Identify which cell holds the provided text, then report its [X, Y] central coordinate. 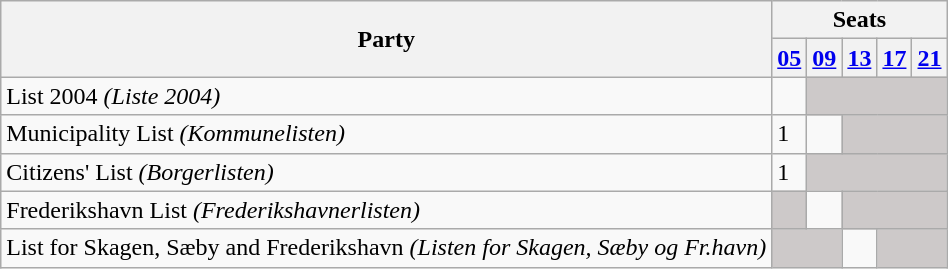
Municipality List (Kommunelisten) [386, 134]
21 [930, 58]
05 [790, 58]
13 [860, 58]
Frederikshavn List (Frederikshavnerlisten) [386, 210]
List for Skagen, Sæby and Frederikshavn (Listen for Skagen, Sæby og Fr.havn) [386, 248]
17 [894, 58]
09 [824, 58]
Party [386, 39]
Citizens' List (Borgerlisten) [386, 172]
List 2004 (Liste 2004) [386, 96]
Seats [860, 20]
